Search for the cell housing the specified text and yield its (X, Y) center coordinate. 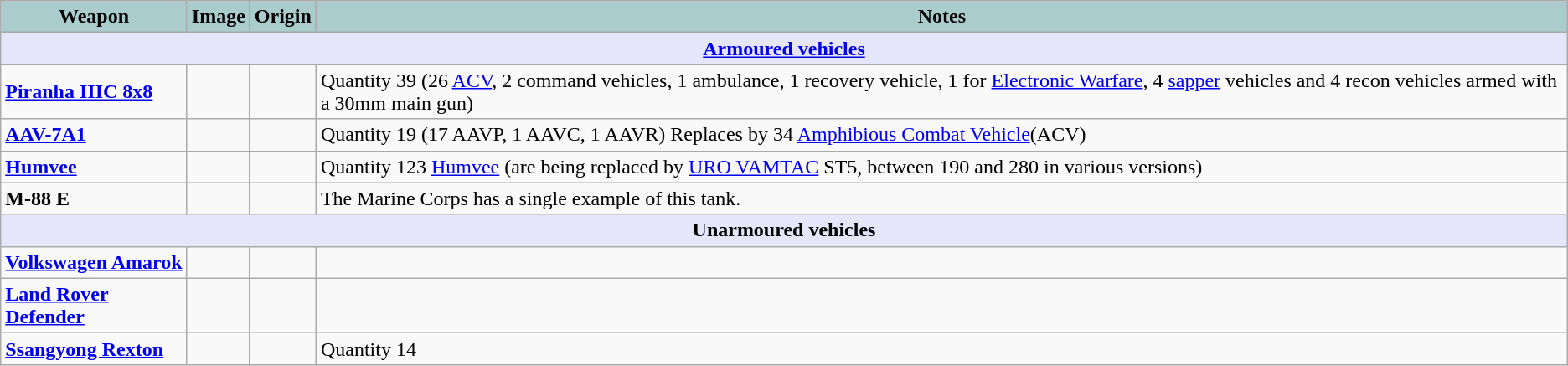
Land Rover Defender (94, 305)
The Marine Corps has a single example of this tank. (941, 198)
Image (218, 17)
AAV-7A1 (94, 135)
M-88 E (94, 198)
Armoured vehicles (784, 49)
Humvee (94, 167)
Quantity 14 (941, 348)
Weapon (94, 17)
Unarmoured vehicles (784, 230)
Quantity 19 (17 AAVP, 1 AAVC, 1 AAVR) Replaces by 34 Amphibious Combat Vehicle(ACV) (941, 135)
Piranha IIIC 8x8 (94, 92)
Quantity 123 Humvee (are being replaced by URO VAMTAC ST5, between 190 and 280 in various versions) (941, 167)
Notes (941, 17)
Origin (283, 17)
Volkswagen Amarok (94, 262)
Ssangyong Rexton (94, 348)
